For the text-containing cell, return its midpoint in [x, y] coordinate format. 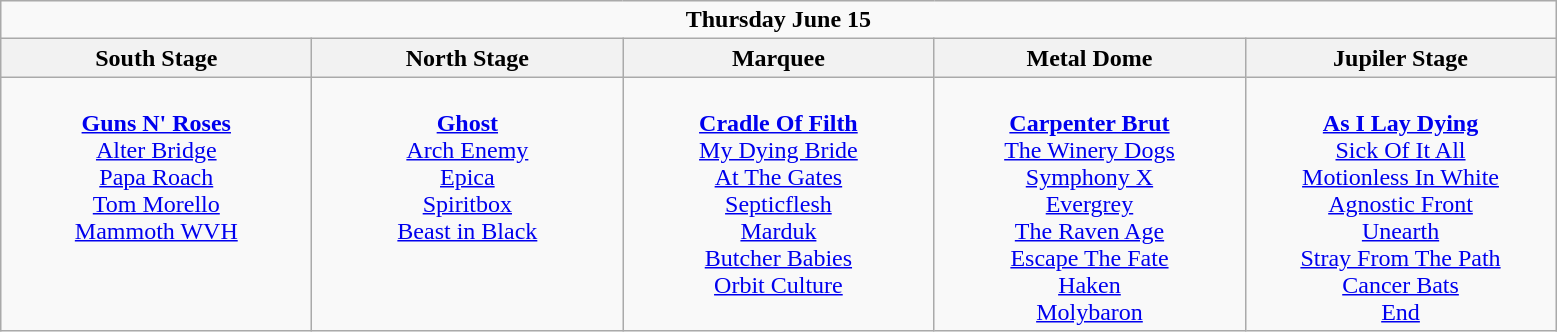
North Stage [468, 58]
Jupiler Stage [1400, 58]
South Stage [156, 58]
Metal Dome [1090, 58]
Cradle Of Filth My Dying Bride At The Gates Septicflesh Marduk Butcher Babies Orbit Culture [778, 204]
Marquee [778, 58]
Carpenter Brut The Winery Dogs Symphony X Evergrey The Raven Age Escape The Fate Haken Molybaron [1090, 204]
As I Lay Dying Sick Of It All Motionless In White Agnostic Front Unearth Stray From The Path Cancer Bats End [1400, 204]
Thursday June 15 [778, 20]
Guns N' Roses Alter Bridge Papa Roach Tom Morello Mammoth WVH [156, 204]
Ghost Arch Enemy Epica Spiritbox Beast in Black [468, 204]
